For the text-containing cell, return its midpoint in [X, Y] coordinate format. 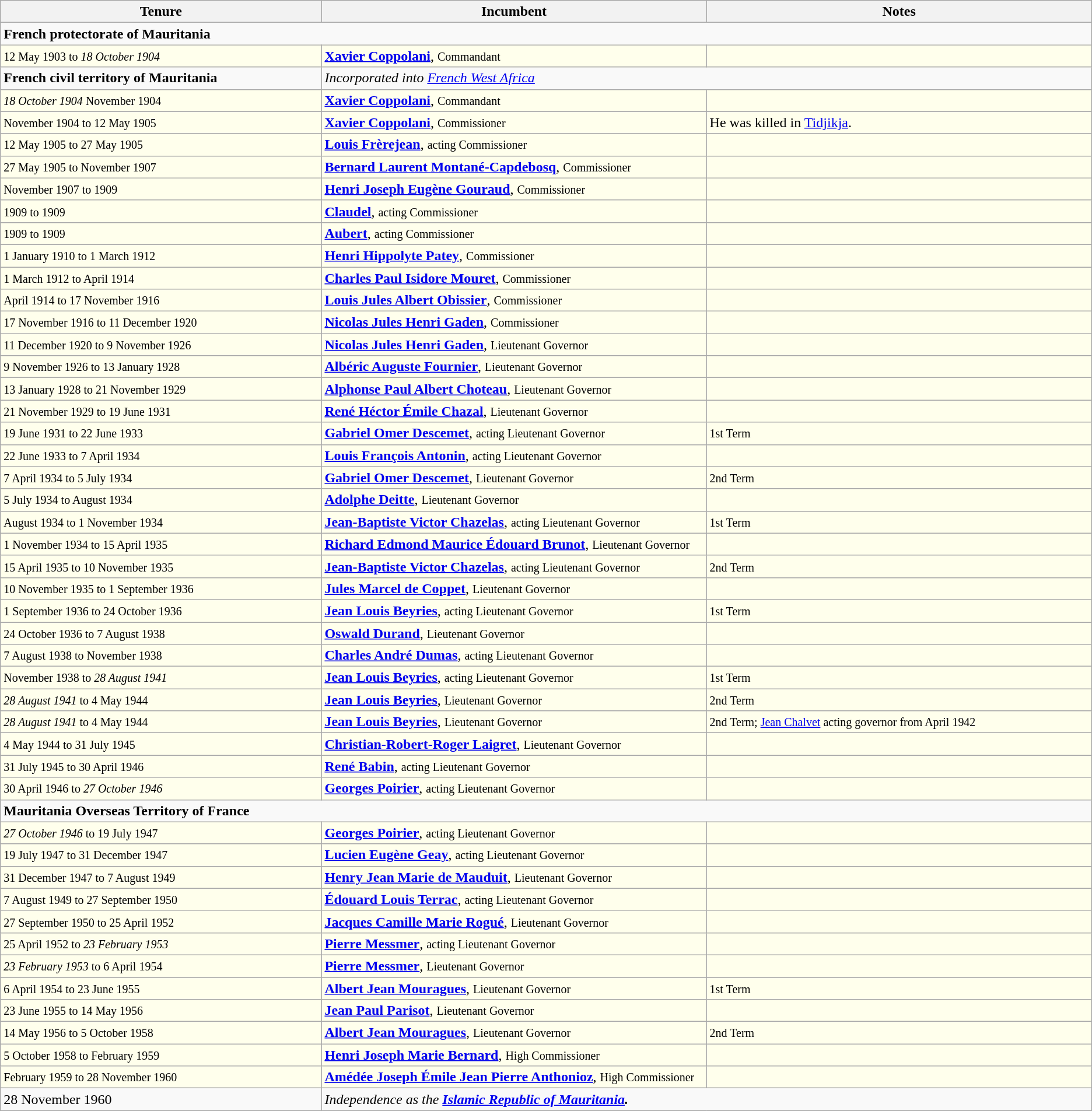
12 May 1903 to 18 October 1904 [161, 56]
22 June 1933 to 7 April 1934 [161, 455]
Louis François Antonin, acting Lieutenant Governor [514, 455]
René Héctor Émile Chazal, Lieutenant Governor [514, 411]
November 1904 to 12 May 1905 [161, 122]
French protectorate of Mauritania [546, 34]
Incorporated into French West Africa [706, 78]
Pierre Messmer, acting Lieutenant Governor [514, 944]
1 January 1910 to 1 March 1912 [161, 255]
17 November 1916 to 11 December 1920 [161, 323]
11 December 1920 to 9 November 1926 [161, 345]
Independence as the Islamic Republic of Mauritania. [706, 1099]
5 July 1934 to August 1934 [161, 500]
April 1914 to 17 November 1916 [161, 300]
Gabriel Omer Descemet, Lieutenant Governor [514, 478]
Jacques Camille Marie Rogué, Lieutenant Governor [514, 921]
Bernard Laurent Montané-Capdebosq, Commissioner [514, 167]
18 October 1904 November 1904 [161, 100]
31 December 1947 to 7 August 1949 [161, 877]
27 May 1905 to November 1907 [161, 167]
Gabriel Omer Descemet, acting Lieutenant Governor [514, 433]
Louis Frèrejean, acting Commissioner [514, 145]
Nicolas Jules Henri Gaden, Commissioner [514, 323]
Amédée Joseph Émile Jean Pierre Anthonioz, High Commissioner [514, 1077]
23 June 1955 to 14 May 1956 [161, 1011]
Oswald Durand, Lieutenant Governor [514, 633]
31 July 1945 to 30 April 1946 [161, 766]
6 April 1954 to 23 June 1955 [161, 989]
Mauritania Overseas Territory of France [546, 811]
November 1907 to 1909 [161, 189]
14 May 1956 to 5 October 1958 [161, 1033]
French civil territory of Mauritania [161, 78]
August 1934 to 1 November 1934 [161, 522]
Henri Joseph Eugène Gouraud, Commissioner [514, 189]
Claudel, acting Commissioner [514, 211]
Henri Hippolyte Patey, Commissioner [514, 255]
Lucien Eugène Geay, acting Lieutenant Governor [514, 855]
February 1959 to 28 November 1960 [161, 1077]
Alphonse Paul Albert Choteau, Lieutenant Governor [514, 389]
Xavier Coppolani, Commissioner [514, 122]
1 March 1912 to April 1914 [161, 278]
Richard Edmond Maurice Édouard Brunot, Lieutenant Governor [514, 544]
27 September 1950 to 25 April 1952 [161, 921]
Tenure [161, 12]
27 October 1946 to 19 July 1947 [161, 833]
7 August 1949 to 27 September 1950 [161, 899]
Aubert, acting Commissioner [514, 233]
Albéric Auguste Fournier, Lieutenant Governor [514, 367]
24 October 1936 to 7 August 1938 [161, 633]
November 1938 to 28 August 1941 [161, 678]
1 September 1936 to 24 October 1936 [161, 611]
5 October 1958 to February 1959 [161, 1055]
9 November 1926 to 13 January 1928 [161, 367]
Christian-Robert-Roger Laigret, Lieutenant Governor [514, 744]
30 April 1946 to 27 October 1946 [161, 788]
Pierre Messmer, Lieutenant Governor [514, 966]
Henri Joseph Marie Bernard, High Commissioner [514, 1055]
Nicolas Jules Henri Gaden, Lieutenant Governor [514, 345]
12 May 1905 to 27 May 1905 [161, 145]
He was killed in Tidjikja. [899, 122]
15 April 1935 to 10 November 1935 [161, 566]
Charles Paul Isidore Mouret, Commissioner [514, 278]
2nd Term; Jean Chalvet acting governor from April 1942 [899, 722]
Charles André Dumas, acting Lieutenant Governor [514, 656]
10 November 1935 to 1 September 1936 [161, 588]
28 November 1960 [161, 1099]
21 November 1929 to 19 June 1931 [161, 411]
Notes [899, 12]
19 July 1947 to 31 December 1947 [161, 855]
1 November 1934 to 15 April 1935 [161, 544]
Louis Jules Albert Obissier, Commissioner [514, 300]
Adolphe Deitte, Lieutenant Governor [514, 500]
19 June 1931 to 22 June 1933 [161, 433]
7 August 1938 to November 1938 [161, 656]
Jean Paul Parisot, Lieutenant Governor [514, 1011]
Incumbent [514, 12]
René Babin, acting Lieutenant Governor [514, 766]
23 February 1953 to 6 April 1954 [161, 966]
Édouard Louis Terrac, acting Lieutenant Governor [514, 899]
Henry Jean Marie de Mauduit, Lieutenant Governor [514, 877]
13 January 1928 to 21 November 1929 [161, 389]
25 April 1952 to 23 February 1953 [161, 944]
4 May 1944 to 31 July 1945 [161, 744]
7 April 1934 to 5 July 1934 [161, 478]
Jules Marcel de Coppet, Lieutenant Governor [514, 588]
